Find where the given text appears and provide that cell's center as [X, Y] coordinate. 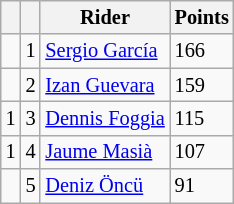
166 [202, 51]
2 [31, 85]
159 [202, 85]
Sergio García [104, 51]
4 [31, 152]
3 [31, 118]
91 [202, 186]
5 [31, 186]
Izan Guevara [104, 85]
Rider [104, 17]
107 [202, 152]
Dennis Foggia [104, 118]
115 [202, 118]
Points [202, 17]
Deniz Öncü [104, 186]
Jaume Masià [104, 152]
